Scan for the cell matching the given text and deliver its (x, y) coordinate at center. 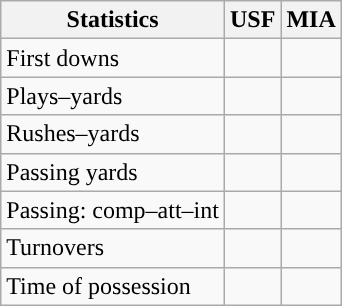
MIA (311, 20)
Statistics (113, 20)
Passing: comp–att–int (113, 210)
Rushes–yards (113, 134)
Passing yards (113, 172)
Turnovers (113, 248)
First downs (113, 58)
USF (252, 20)
Time of possession (113, 286)
Plays–yards (113, 96)
